For the text-containing cell, return its midpoint in (X, Y) coordinate format. 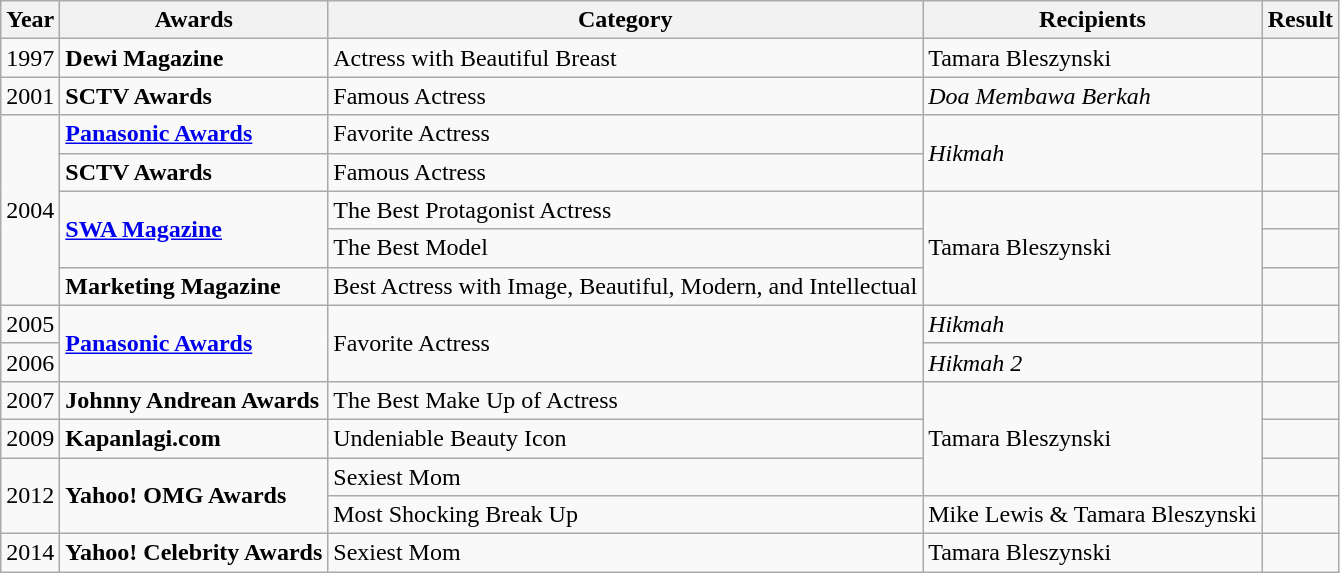
Hikmah 2 (1093, 362)
Yahoo! Celebrity Awards (194, 553)
Most Shocking Break Up (626, 515)
The Best Model (626, 248)
SWA Magazine (194, 229)
Johnny Andrean Awards (194, 400)
Result (1300, 20)
1997 (30, 58)
Actress with Beautiful Breast (626, 58)
Awards (194, 20)
2014 (30, 553)
The Best Make Up of Actress (626, 400)
Category (626, 20)
2012 (30, 496)
Kapanlagi.com (194, 438)
2004 (30, 210)
Dewi Magazine (194, 58)
2007 (30, 400)
Recipients (1093, 20)
2005 (30, 324)
Mike Lewis & Tamara Bleszynski (1093, 515)
The Best Protagonist Actress (626, 210)
Yahoo! OMG Awards (194, 496)
Best Actress with Image, Beautiful, Modern, and Intellectual (626, 286)
Marketing Magazine (194, 286)
2006 (30, 362)
2001 (30, 96)
Year (30, 20)
Undeniable Beauty Icon (626, 438)
Doa Membawa Berkah (1093, 96)
2009 (30, 438)
